Locate the cell with the specified text and output its (X, Y) center coordinate. 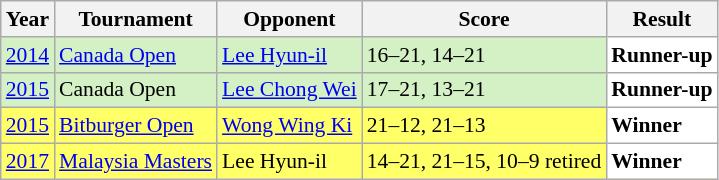
2014 (28, 55)
Score (484, 19)
Wong Wing Ki (290, 126)
Lee Chong Wei (290, 90)
14–21, 21–15, 10–9 retired (484, 162)
Tournament (136, 19)
21–12, 21–13 (484, 126)
17–21, 13–21 (484, 90)
Malaysia Masters (136, 162)
Opponent (290, 19)
Result (662, 19)
16–21, 14–21 (484, 55)
Bitburger Open (136, 126)
Year (28, 19)
2017 (28, 162)
